Output the (x, y) coordinate of the center of the cell containing the given text.  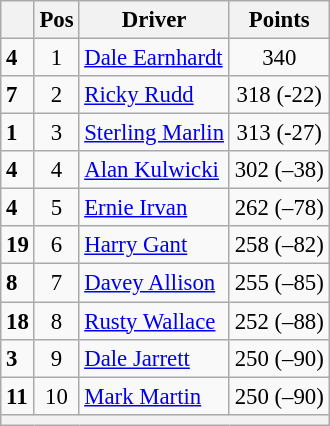
258 (–82) (279, 245)
Ernie Irvan (154, 208)
Ricky Rudd (154, 95)
Driver (154, 20)
340 (279, 58)
Dale Earnhardt (154, 58)
313 (-27) (279, 133)
5 (56, 208)
Dale Jarrett (154, 358)
Points (279, 20)
302 (–38) (279, 170)
Harry Gant (154, 245)
252 (–88) (279, 321)
Davey Allison (154, 283)
19 (18, 245)
Sterling Marlin (154, 133)
6 (56, 245)
10 (56, 396)
11 (18, 396)
Pos (56, 20)
9 (56, 358)
262 (–78) (279, 208)
Rusty Wallace (154, 321)
Mark Martin (154, 396)
255 (–85) (279, 283)
Alan Kulwicki (154, 170)
2 (56, 95)
318 (-22) (279, 95)
18 (18, 321)
